Search for the cell housing the specified text and yield its (X, Y) center coordinate. 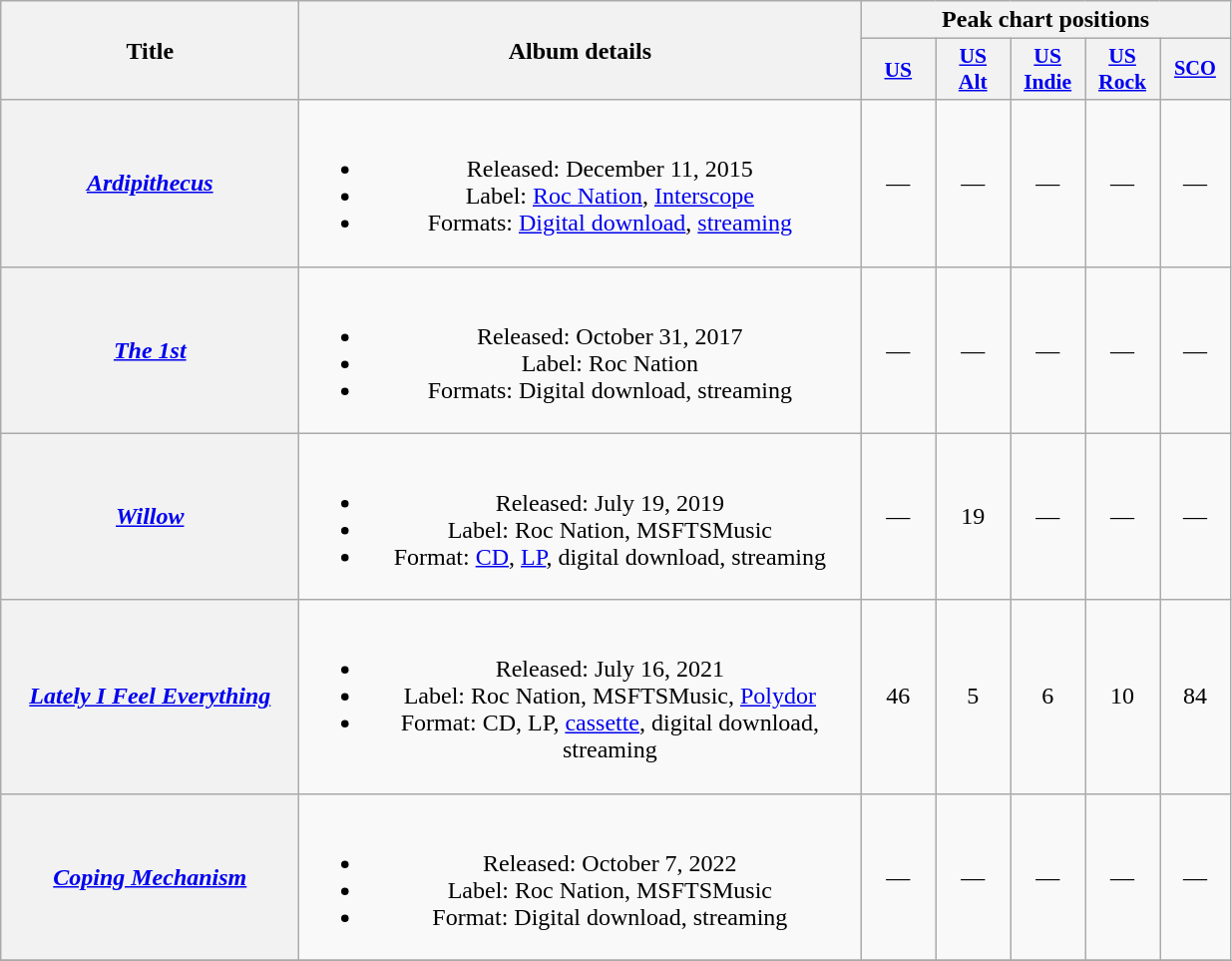
Ardipithecus (150, 184)
Released: July 16, 2021Label: Roc Nation, MSFTSMusic, PolydorFormat: CD, LP, cassette, digital download, streaming (581, 697)
46 (898, 697)
SCO (1195, 70)
Album details (581, 50)
The 1st (150, 349)
6 (1047, 697)
Willow (150, 517)
Coping Mechanism (150, 876)
Released: December 11, 2015Label: Roc Nation, InterscopeFormats: Digital download, streaming (581, 184)
Title (150, 50)
10 (1123, 697)
19 (974, 517)
Released: October 31, 2017Label: Roc NationFormats: Digital download, streaming (581, 349)
USAlt (974, 70)
Peak chart positions (1045, 20)
US (898, 70)
USIndie (1047, 70)
84 (1195, 697)
5 (974, 697)
Released: July 19, 2019Label: Roc Nation, MSFTSMusicFormat: CD, LP, digital download, streaming (581, 517)
USRock (1123, 70)
Lately I Feel Everything (150, 697)
Released: October 7, 2022Label: Roc Nation, MSFTSMusicFormat: Digital download, streaming (581, 876)
